Detect which cell encompasses the target text, then output its (X, Y) center coordinate. 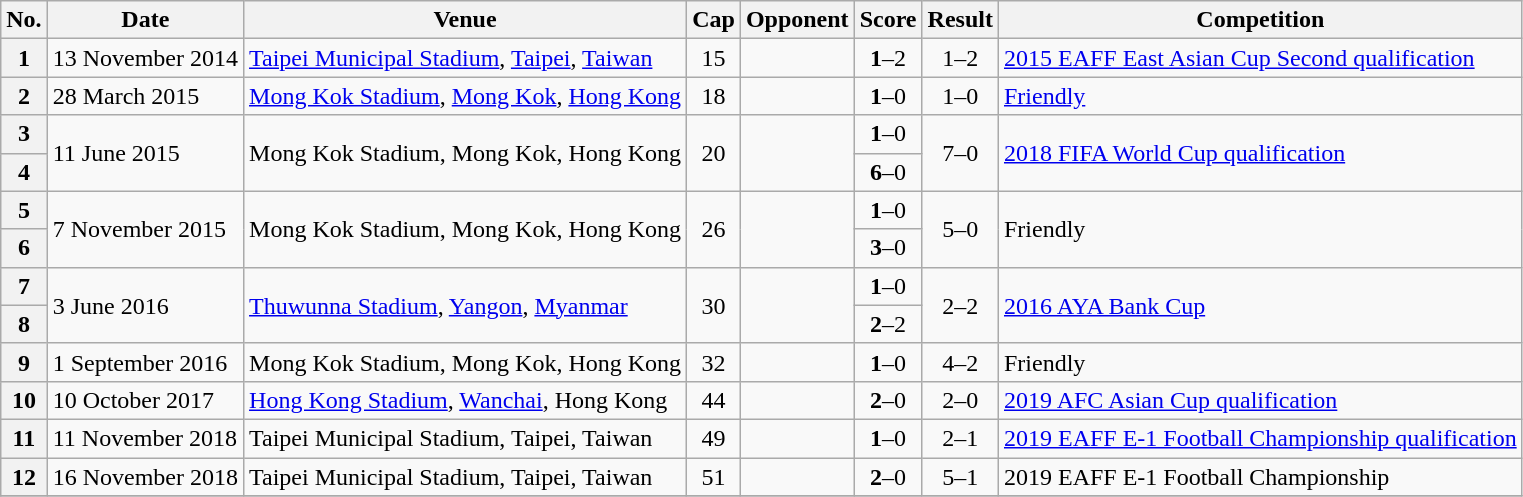
2 (24, 96)
9 (24, 362)
Opponent (797, 20)
32 (714, 362)
20 (714, 153)
6 (24, 248)
1 September 2016 (145, 362)
2–1 (960, 438)
11 (24, 438)
13 November 2014 (145, 58)
4 (24, 172)
18 (714, 96)
2019 EAFF E-1 Football Championship (1260, 477)
26 (714, 229)
5 (24, 210)
Cap (714, 20)
8 (24, 324)
Competition (1260, 20)
7 November 2015 (145, 229)
2019 EAFF E-1 Football Championship qualification (1260, 438)
7 (24, 286)
49 (714, 438)
28 March 2015 (145, 96)
5–0 (960, 229)
2016 AYA Bank Cup (1260, 305)
Result (960, 20)
Date (145, 20)
15 (714, 58)
3–0 (888, 248)
5–1 (960, 477)
2018 FIFA World Cup qualification (1260, 153)
10 October 2017 (145, 400)
16 November 2018 (145, 477)
11 November 2018 (145, 438)
No. (24, 20)
Hong Kong Stadium, Wanchai, Hong Kong (466, 400)
2019 AFC Asian Cup qualification (1260, 400)
Venue (466, 20)
6–0 (888, 172)
30 (714, 305)
1 (24, 58)
2015 EAFF East Asian Cup Second qualification (1260, 58)
7–0 (960, 153)
Score (888, 20)
Thuwunna Stadium, Yangon, Myanmar (466, 305)
3 (24, 134)
11 June 2015 (145, 153)
44 (714, 400)
12 (24, 477)
4–2 (960, 362)
51 (714, 477)
3 June 2016 (145, 305)
10 (24, 400)
